Extract the (X, Y) coordinate from the center of the cell holding the provided text.  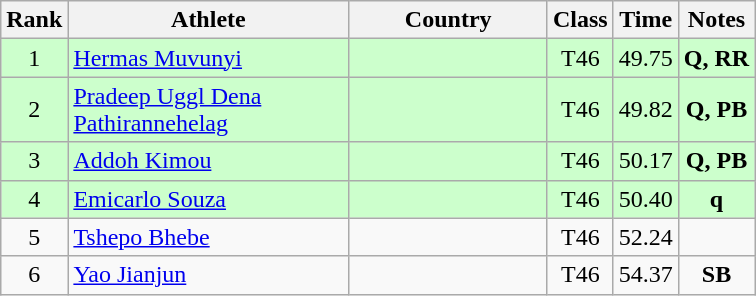
q (716, 199)
Class (580, 20)
49.75 (646, 58)
4 (34, 199)
Tshepo Bhebe (208, 237)
Country (448, 20)
6 (34, 275)
3 (34, 161)
Athlete (208, 20)
Pradeep Uggl Dena Pathirannehelag (208, 110)
54.37 (646, 275)
Notes (716, 20)
52.24 (646, 237)
Rank (34, 20)
49.82 (646, 110)
5 (34, 237)
1 (34, 58)
Emicarlo Souza (208, 199)
Time (646, 20)
Addoh Kimou (208, 161)
Q, RR (716, 58)
SB (716, 275)
Yao Jianjun (208, 275)
50.40 (646, 199)
50.17 (646, 161)
2 (34, 110)
Hermas Muvunyi (208, 58)
